Extract the [X, Y] coordinate from the center of the cell holding the provided text.  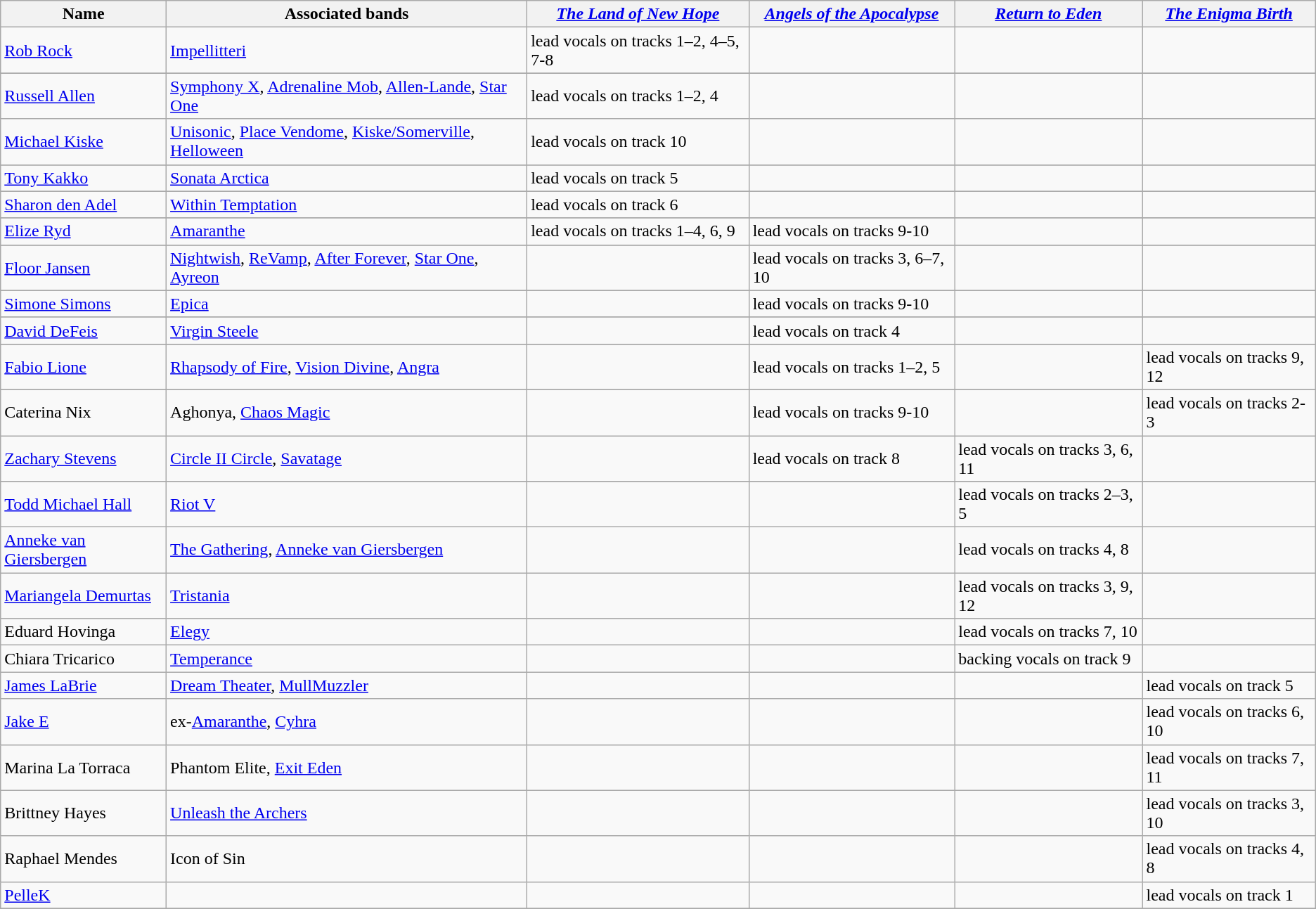
The Gathering, Anneke van Giersbergen [347, 550]
Aghonya, Chaos Magic [347, 412]
Brittney Hayes [84, 813]
lead vocals on tracks 1–2, 5 [852, 367]
lead vocals on track 1 [1229, 895]
lead vocals on tracks 7, 10 [1049, 632]
Name [84, 14]
Raphael Mendes [84, 859]
lead vocals on tracks 3, 6–7, 10 [852, 267]
Michael Kiske [84, 142]
lead vocals on track 6 [638, 205]
Virgin Steele [347, 330]
lead vocals on tracks 9, 12 [1229, 367]
Amaranthe [347, 231]
Russell Allen [84, 96]
lead vocals on tracks 1–2, 4–5, 7-8 [638, 51]
Unleash the Archers [347, 813]
Eduard Hovinga [84, 632]
Zachary Stevens [84, 458]
Mariangela Demurtas [84, 596]
James LaBrie [84, 685]
Floor Jansen [84, 267]
Rhapsody of Fire, Vision Divine, Angra [347, 367]
Riot V [347, 505]
lead vocals on track 10 [638, 142]
Phantom Elite, Exit Eden [347, 768]
Jake E [84, 721]
Temperance [347, 659]
Sonata Arctica [347, 178]
Nightwish, ReVamp, After Forever, Star One, Ayreon [347, 267]
Within Temptation [347, 205]
Symphony X, Adrenaline Mob, Allen-Lande, Star One [347, 96]
Rob Rock [84, 51]
lead vocals on tracks 6, 10 [1229, 721]
Marina La Torraca [84, 768]
lead vocals on tracks 1–4, 6, 9 [638, 231]
The Land of New Hope [638, 14]
Caterina Nix [84, 412]
Icon of Sin [347, 859]
Elegy [347, 632]
Circle II Circle, Savatage [347, 458]
lead vocals on tracks 1–2, 4 [638, 96]
The Enigma Birth [1229, 14]
Return to Eden [1049, 14]
Dream Theater, MullMuzzler [347, 685]
lead vocals on tracks 2–3, 5 [1049, 505]
lead vocals on tracks 2-3 [1229, 412]
lead vocals on tracks 3, 9, 12 [1049, 596]
Anneke van Giersbergen [84, 550]
Todd Michael Hall [84, 505]
Sharon den Adel [84, 205]
ex-Amaranthe, Cyhra [347, 721]
David DeFeis [84, 330]
lead vocals on track 4 [852, 330]
Simone Simons [84, 304]
Associated bands [347, 14]
lead vocals on tracks 7, 11 [1229, 768]
Angels of the Apocalypse [852, 14]
Unisonic, Place Vendome, Kiske/Somerville, Helloween [347, 142]
backing vocals on track 9 [1049, 659]
lead vocals on track 8 [852, 458]
Epica [347, 304]
Tony Kakko [84, 178]
Elize Ryd [84, 231]
Fabio Lione [84, 367]
lead vocals on tracks 3, 6, 11 [1049, 458]
Tristania [347, 596]
Impellitteri [347, 51]
Chiara Tricarico [84, 659]
PelleK [84, 895]
lead vocals on tracks 3, 10 [1229, 813]
